Detect which cell encompasses the target text, then output its (X, Y) center coordinate. 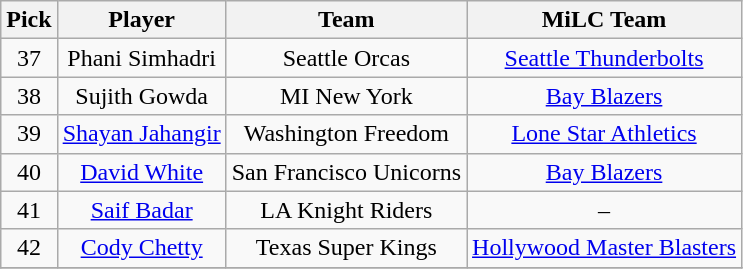
38 (29, 96)
Texas Super Kings (346, 248)
41 (29, 210)
MiLC Team (604, 20)
Cody Chetty (142, 248)
Washington Freedom (346, 134)
Shayan Jahangir (142, 134)
LA Knight Riders (346, 210)
San Francisco Unicorns (346, 172)
Pick (29, 20)
Player (142, 20)
Saif Badar (142, 210)
Seattle Orcas (346, 58)
– (604, 210)
Seattle Thunderbolts (604, 58)
42 (29, 248)
Hollywood Master Blasters (604, 248)
MI New York (346, 96)
39 (29, 134)
Lone Star Athletics (604, 134)
37 (29, 58)
Phani Simhadri (142, 58)
David White (142, 172)
Sujith Gowda (142, 96)
Team (346, 20)
40 (29, 172)
